Locate the cell with the specified text and output its [x, y] center coordinate. 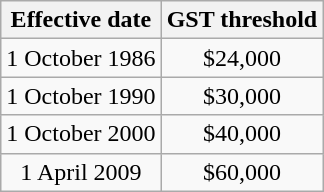
1 October 2000 [81, 134]
$40,000 [242, 134]
1 October 1990 [81, 96]
$60,000 [242, 172]
GST threshold [242, 20]
Effective date [81, 20]
1 April 2009 [81, 172]
$30,000 [242, 96]
$24,000 [242, 58]
1 October 1986 [81, 58]
